Output the (X, Y) coordinate of the center of the cell containing the given text.  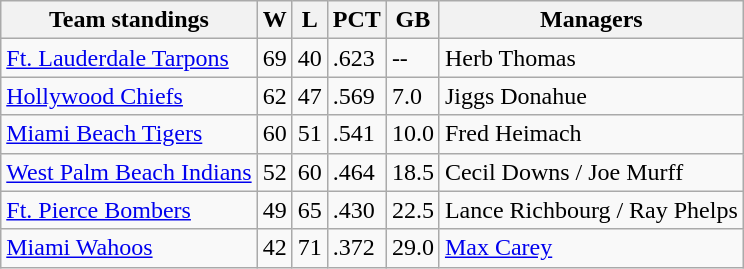
Hollywood Chiefs (129, 96)
-- (412, 58)
69 (274, 58)
PCT (356, 20)
51 (310, 134)
Ft. Pierce Bombers (129, 210)
.372 (356, 248)
18.5 (412, 172)
47 (310, 96)
7.0 (412, 96)
Miami Beach Tigers (129, 134)
Fred Heimach (591, 134)
29.0 (412, 248)
Max Carey (591, 248)
.541 (356, 134)
Jiggs Donahue (591, 96)
.623 (356, 58)
Lance Richbourg / Ray Phelps (591, 210)
West Palm Beach Indians (129, 172)
49 (274, 210)
L (310, 20)
.430 (356, 210)
Managers (591, 20)
Cecil Downs / Joe Murff (591, 172)
22.5 (412, 210)
W (274, 20)
52 (274, 172)
65 (310, 210)
42 (274, 248)
71 (310, 248)
10.0 (412, 134)
Ft. Lauderdale Tarpons (129, 58)
40 (310, 58)
62 (274, 96)
Miami Wahoos (129, 248)
GB (412, 20)
.464 (356, 172)
.569 (356, 96)
Team standings (129, 20)
Herb Thomas (591, 58)
